Determine the (x, y) coordinate at the center of the cell enclosing the given text.  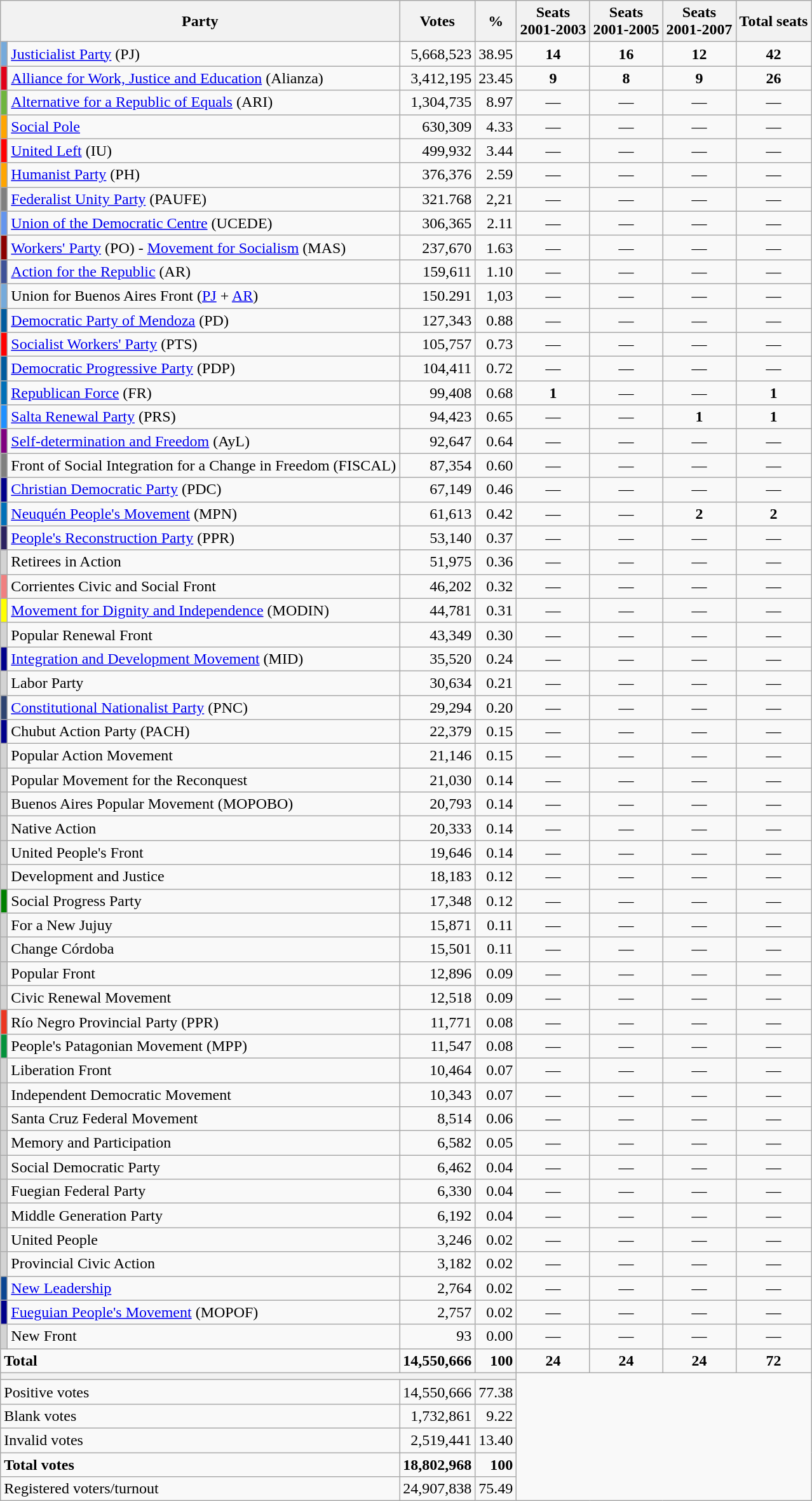
99,408 (437, 393)
Party (200, 22)
12,896 (437, 973)
Republican Force (FR) (203, 393)
Fueguian People's Movement (MOPOF) (203, 1312)
75.49 (496, 1489)
Christian Democratic Party (PDC) (203, 490)
306,365 (437, 223)
24,907,838 (437, 1489)
Social Democratic Party (203, 1167)
2,764 (437, 1288)
0.05 (496, 1143)
United People (203, 1240)
1,732,861 (437, 1416)
1,03 (496, 296)
Popular Movement for the Reconquest (203, 780)
19,646 (437, 853)
20,333 (437, 828)
Democratic Party of Mendoza (PD) (203, 320)
92,647 (437, 441)
Labor Party (203, 683)
Votes (437, 22)
0.73 (496, 345)
18,183 (437, 877)
Total (200, 1360)
Federalist Unity Party (PAUFE) (203, 199)
0.32 (496, 586)
11,771 (437, 1022)
16 (626, 54)
People's Patagonian Movement (MPP) (203, 1046)
8.97 (496, 102)
53,140 (437, 538)
United Left (IU) (203, 151)
2.11 (496, 223)
Popular Front (203, 973)
0.46 (496, 490)
94,423 (437, 417)
159,611 (437, 271)
People's Reconstruction Party (PPR) (203, 538)
Chubut Action Party (PACH) (203, 732)
Humanist Party (PH) (203, 175)
1.10 (496, 271)
Retirees in Action (203, 562)
38.95 (496, 54)
42 (774, 54)
Total seats (774, 22)
Salta Renewal Party (PRS) (203, 417)
Popular Renewal Front (203, 634)
Provincial Civic Action (203, 1264)
6,582 (437, 1143)
0.31 (496, 610)
0.36 (496, 562)
Santa Cruz Federal Movement (203, 1119)
0.21 (496, 683)
30,634 (437, 683)
3,246 (437, 1240)
Integration and Development Movement (MID) (203, 659)
43,349 (437, 634)
Front of Social Integration for a Change in Freedom (FISCAL) (203, 465)
Neuquén People's Movement (MPN) (203, 514)
11,547 (437, 1046)
Civic Renewal Movement (203, 997)
15,501 (437, 949)
499,932 (437, 151)
Independent Democratic Movement (203, 1094)
61,613 (437, 514)
6,192 (437, 1216)
29,294 (437, 708)
150.291 (437, 296)
18,802,968 (437, 1464)
Invalid votes (200, 1440)
Movement for Dignity and Independence (MODIN) (203, 610)
Middle Generation Party (203, 1216)
0.24 (496, 659)
127,343 (437, 320)
51,975 (437, 562)
Justicialist Party (PJ) (203, 54)
United People's Front (203, 853)
Workers' Party (PO) - Movement for Socialism (MAS) (203, 247)
8 (626, 78)
2.59 (496, 175)
8,514 (437, 1119)
Democratic Progressive Party (PDP) (203, 369)
Total votes (200, 1464)
Registered voters/turnout (200, 1489)
376,376 (437, 175)
14 (553, 54)
1.63 (496, 247)
12,518 (437, 997)
15,871 (437, 925)
72 (774, 1360)
Río Negro Provincial Party (PPR) (203, 1022)
4.33 (496, 127)
0.64 (496, 441)
6,330 (437, 1191)
Popular Action Movement (203, 756)
21,030 (437, 780)
Buenos Aires Popular Movement (MOPOBO) (203, 804)
87,354 (437, 465)
0.60 (496, 465)
23.45 (496, 78)
0.42 (496, 514)
0.20 (496, 708)
46,202 (437, 586)
3.44 (496, 151)
Union of the Democratic Centre (UCEDE) (203, 223)
Blank votes (200, 1416)
New Leadership (203, 1288)
0.37 (496, 538)
20,793 (437, 804)
Action for the Republic (AR) (203, 271)
67,149 (437, 490)
93 (437, 1336)
Alternative for a Republic of Equals (ARI) (203, 102)
44,781 (437, 610)
0.06 (496, 1119)
17,348 (437, 901)
2,757 (437, 1312)
6,462 (437, 1167)
5,668,523 (437, 54)
Socialist Workers' Party (PTS) (203, 345)
For a New Jujuy (203, 925)
21,146 (437, 756)
Alliance for Work, Justice and Education (Alianza) (203, 78)
9.22 (496, 1416)
0.65 (496, 417)
10,343 (437, 1094)
0.30 (496, 634)
Self-determination and Freedom (AyL) (203, 441)
35,520 (437, 659)
77.38 (496, 1392)
Social Pole (203, 127)
237,670 (437, 247)
10,464 (437, 1070)
Change Córdoba (203, 949)
0.00 (496, 1336)
0.68 (496, 393)
3,182 (437, 1264)
Corrientes Civic and Social Front (203, 586)
New Front (203, 1336)
105,757 (437, 345)
Seats2001-2003 (553, 22)
3,412,195 (437, 78)
Liberation Front (203, 1070)
Seats2001-2007 (699, 22)
26 (774, 78)
Development and Justice (203, 877)
2,21 (496, 199)
Positive votes (200, 1392)
630,309 (437, 127)
Constitutional Nationalist Party (PNC) (203, 708)
12 (699, 54)
321.768 (437, 199)
Native Action (203, 828)
1,304,735 (437, 102)
Union for Buenos Aires Front (PJ + AR) (203, 296)
Memory and Participation (203, 1143)
0.88 (496, 320)
% (496, 22)
Seats2001-2005 (626, 22)
13.40 (496, 1440)
104,411 (437, 369)
Fuegian Federal Party (203, 1191)
Social Progress Party (203, 901)
22,379 (437, 732)
2,519,441 (437, 1440)
0.72 (496, 369)
